Pinpoint the cell where the given text exists, returning its [x, y] midpoint coordinate. 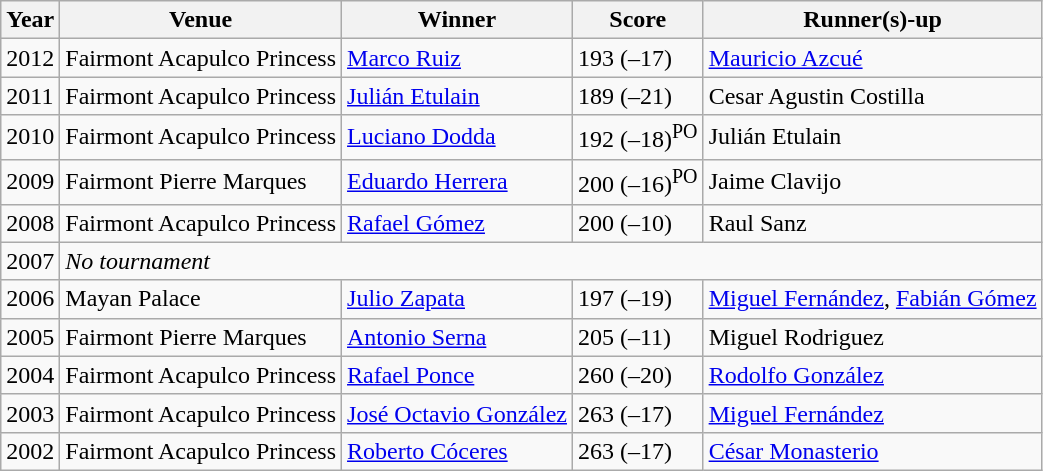
Rodolfo González [872, 375]
Cesar Agustin Costilla [872, 96]
Mayan Palace [201, 299]
Miguel Rodriguez [872, 337]
Jaime Clavijo [872, 182]
205 (–11) [638, 337]
Rafael Gómez [458, 223]
César Monasterio [872, 451]
Runner(s)-up [872, 20]
Eduardo Herrera [458, 182]
2003 [30, 413]
260 (–20) [638, 375]
Winner [458, 20]
2006 [30, 299]
2007 [30, 261]
189 (–21) [638, 96]
Julio Zapata [458, 299]
2004 [30, 375]
Score [638, 20]
2011 [30, 96]
No tournament [551, 261]
2002 [30, 451]
Marco Ruiz [458, 58]
Miguel Fernández [872, 413]
192 (–18)PO [638, 138]
Venue [201, 20]
200 (–16)PO [638, 182]
193 (–17) [638, 58]
2010 [30, 138]
Year [30, 20]
197 (–19) [638, 299]
Raul Sanz [872, 223]
2009 [30, 182]
200 (–10) [638, 223]
2012 [30, 58]
José Octavio González [458, 413]
Luciano Dodda [458, 138]
Mauricio Azcué [872, 58]
Roberto Cóceres [458, 451]
Antonio Serna [458, 337]
Miguel Fernández, Fabián Gómez [872, 299]
2008 [30, 223]
2005 [30, 337]
Rafael Ponce [458, 375]
